Detect which cell encompasses the target text, then output its (X, Y) center coordinate. 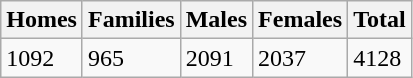
2037 (300, 58)
Families (131, 20)
Males (216, 20)
965 (131, 58)
4128 (380, 58)
1092 (42, 58)
2091 (216, 58)
Females (300, 20)
Total (380, 20)
Homes (42, 20)
